Find where the given text appears and provide that cell's center as (x, y) coordinate. 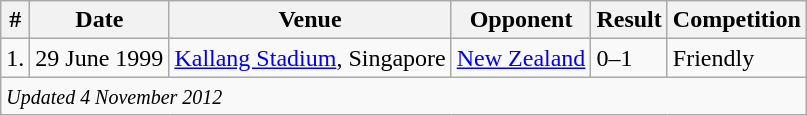
0–1 (629, 58)
Updated 4 November 2012 (404, 96)
Opponent (521, 20)
Result (629, 20)
Kallang Stadium, Singapore (310, 58)
29 June 1999 (100, 58)
# (16, 20)
1. (16, 58)
Competition (736, 20)
Venue (310, 20)
Friendly (736, 58)
Date (100, 20)
New Zealand (521, 58)
